Return [x, y] of the center of cell containing provided text 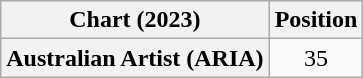
Chart (2023) [135, 20]
Position [316, 20]
35 [316, 58]
Australian Artist (ARIA) [135, 58]
